Pinpoint the cell where the given text exists, returning its (x, y) midpoint coordinate. 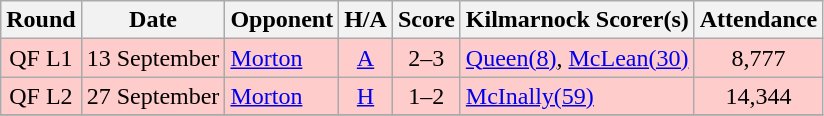
14,344 (758, 96)
A (366, 58)
McInally(59) (577, 96)
Date (153, 20)
27 September (153, 96)
8,777 (758, 58)
Round (41, 20)
2–3 (426, 58)
1–2 (426, 96)
QF L2 (41, 96)
H (366, 96)
Queen(8), McLean(30) (577, 58)
Kilmarnock Scorer(s) (577, 20)
Attendance (758, 20)
13 September (153, 58)
Score (426, 20)
Opponent (282, 20)
QF L1 (41, 58)
H/A (366, 20)
